Return (X, Y) of the center of cell containing provided text 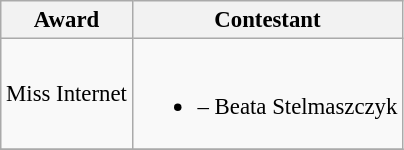
Contestant (267, 20)
Award (66, 20)
Miss Internet (66, 94)
– Beata Stelmaszczyk (267, 94)
